Output the [X, Y] coordinate of the center of the cell containing the given text.  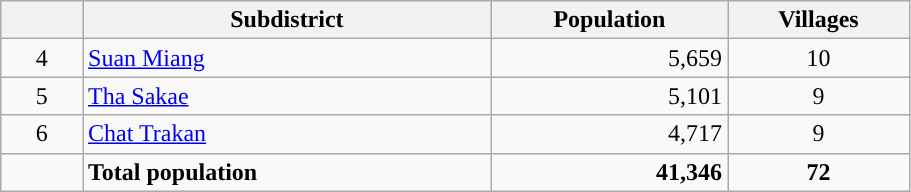
Chat Trakan [286, 134]
10 [819, 58]
Villages [819, 20]
4 [42, 58]
4,717 [609, 134]
41,346 [609, 172]
6 [42, 134]
Tha Sakae [286, 96]
Total population [286, 172]
Subdistrict [286, 20]
5,659 [609, 58]
72 [819, 172]
5 [42, 96]
Population [609, 20]
5,101 [609, 96]
Suan Miang [286, 58]
